Capture the cell that displays the provided text and extract its (X, Y) central coordinate. 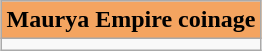
Maurya Empire coinage (131, 20)
